Extract the [X, Y] coordinate from the center of the cell holding the provided text.  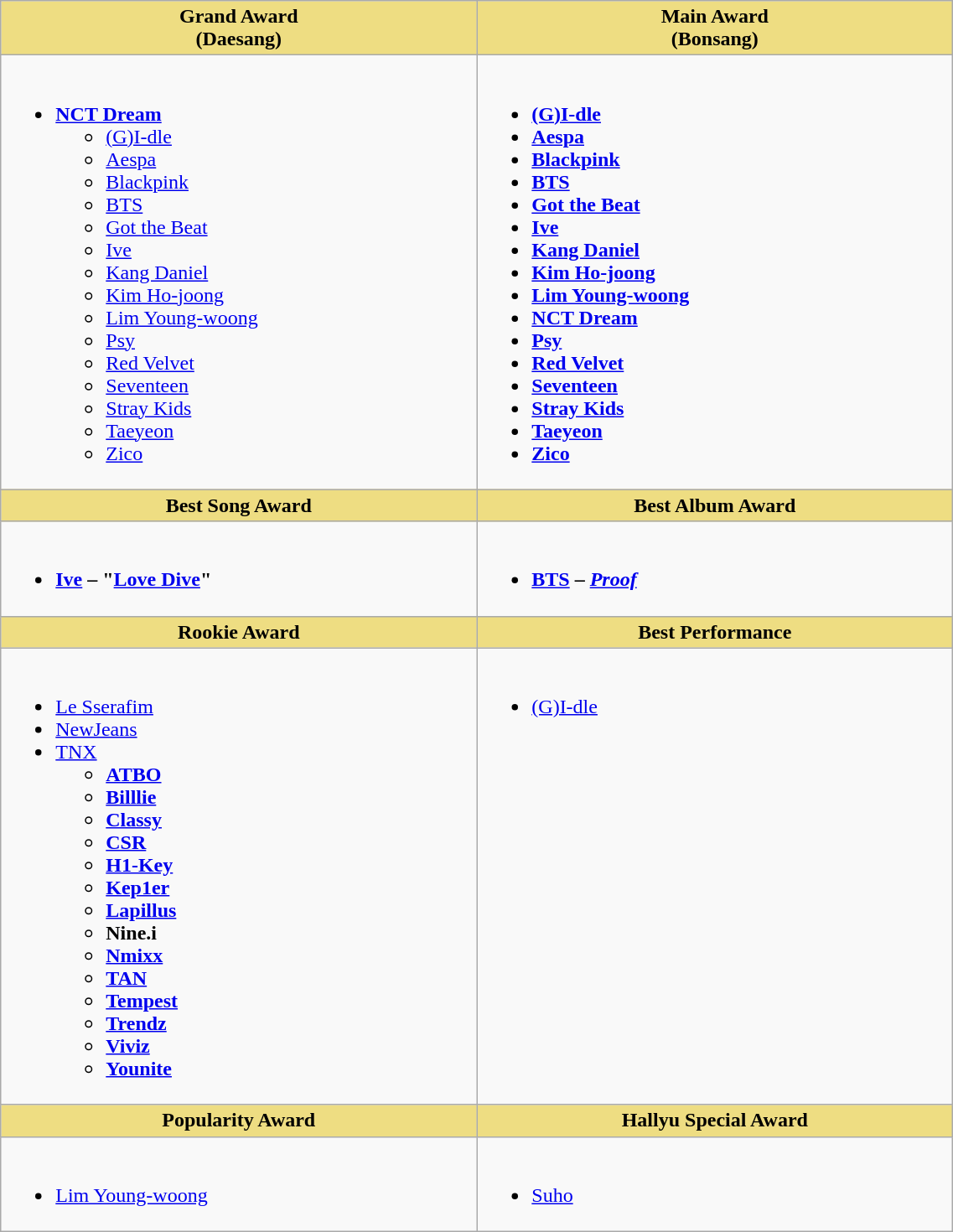
BTS – Proof [715, 568]
Le SserafimNewJeansTNXATBOBilllieClassyCSRH1-KeyKep1erLapillusNine.iNmixxTANTempestTrendzVivizYounite [239, 877]
Grand Award(Daesang) [239, 28]
Best Performance [715, 632]
(G)I-dle [715, 877]
(G)I-dleAespaBlackpinkBTSGot the BeatIveKang DanielKim Ho-joongLim Young-woongNCT DreamPsyRed VelvetSeventeenStray KidsTaeyeonZico [715, 272]
Ive – "Love Dive" [239, 568]
Popularity Award [239, 1121]
Best Song Award [239, 505]
Suho [715, 1183]
Best Album Award [715, 505]
Lim Young-woong [239, 1183]
Main Award(Bonsang) [715, 28]
Hallyu Special Award [715, 1121]
Rookie Award [239, 632]
NCT Dream(G)I-dleAespaBlackpinkBTSGot the BeatIveKang DanielKim Ho-joongLim Young-woongPsyRed VelvetSeventeenStray KidsTaeyeonZico [239, 272]
